Scan for the cell matching the given text and deliver its [x, y] coordinate at center. 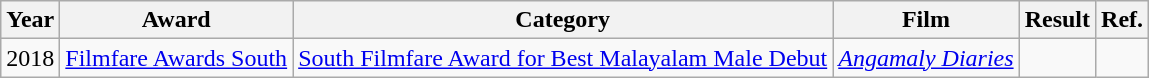
Award [176, 20]
2018 [30, 58]
Year [30, 20]
Ref. [1122, 20]
Filmfare Awards South [176, 58]
South Filmfare Award for Best Malayalam Male Debut [563, 58]
Result [1057, 20]
Film [926, 20]
Angamaly Diaries [926, 58]
Category [563, 20]
